Find where the given text appears and provide that cell's center as [x, y] coordinate. 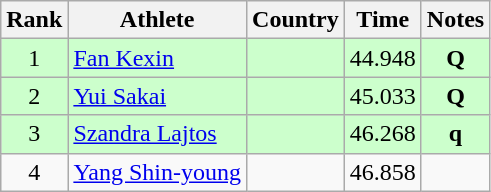
44.948 [382, 58]
Yui Sakai [158, 96]
Fan Kexin [158, 58]
4 [34, 172]
Athlete [158, 20]
Szandra Lajtos [158, 134]
46.268 [382, 134]
Notes [455, 20]
q [455, 134]
45.033 [382, 96]
2 [34, 96]
Rank [34, 20]
Time [382, 20]
1 [34, 58]
Country [296, 20]
46.858 [382, 172]
Yang Shin-young [158, 172]
3 [34, 134]
